Return the [X, Y] coordinate for the center point of the cell that contains the specified text.  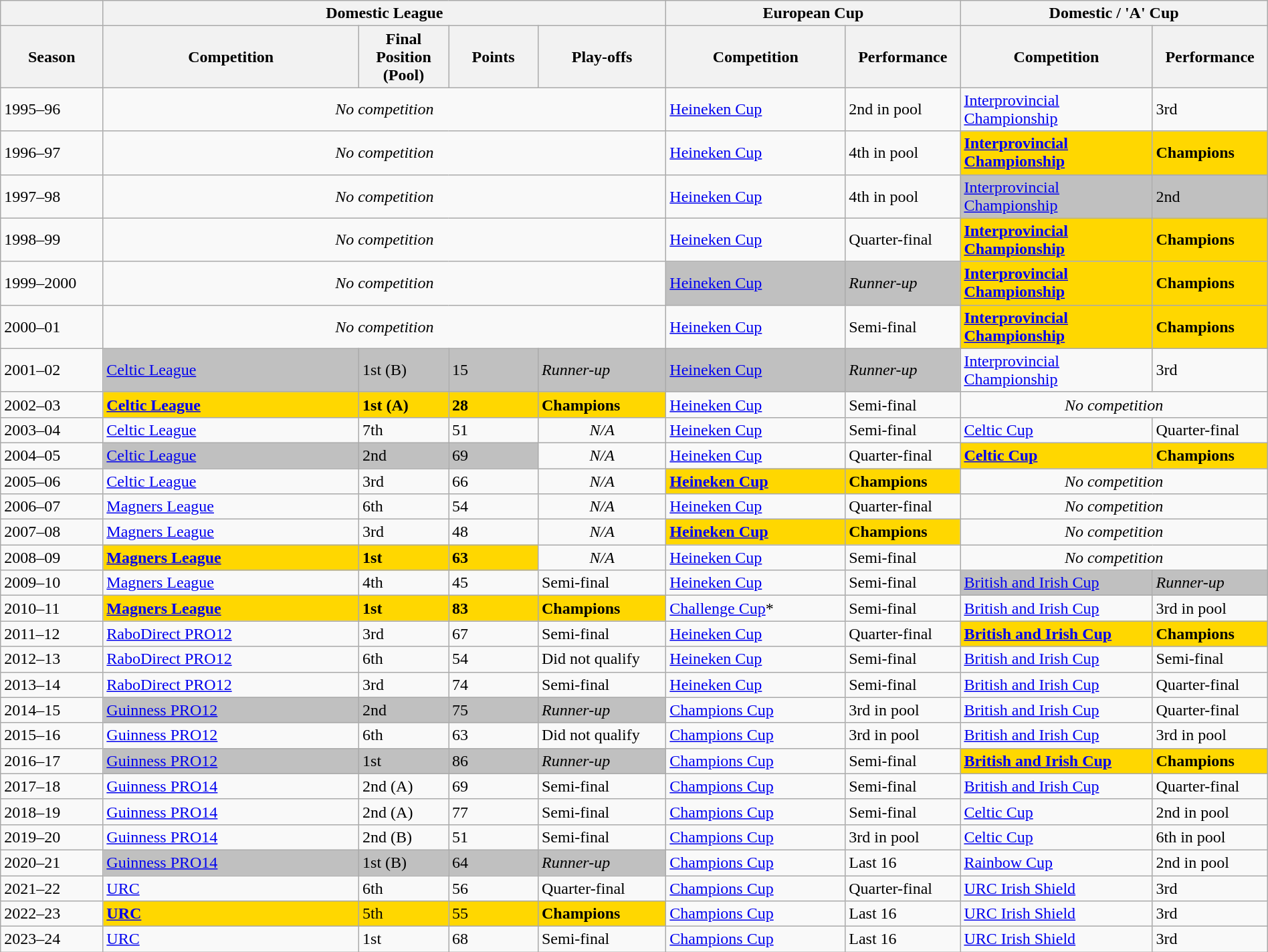
48 [493, 532]
2023–24 [52, 939]
2006–07 [52, 507]
2000–01 [52, 326]
1998–99 [52, 239]
2001–02 [52, 370]
83 [493, 608]
4th [404, 583]
Season [52, 57]
2020–21 [52, 862]
56 [493, 888]
66 [493, 481]
2007–08 [52, 532]
1st (A) [404, 404]
Play-offs [602, 57]
Final Position (Pool) [404, 57]
2022–23 [52, 914]
45 [493, 583]
2008–09 [52, 558]
2010–11 [52, 608]
Points [493, 57]
2019–20 [52, 837]
67 [493, 634]
1995–96 [52, 110]
68 [493, 939]
European Cup [813, 13]
2016–17 [52, 761]
2012–13 [52, 659]
Domestic / 'A' Cup [1114, 13]
64 [493, 862]
Rainbow Cup [1057, 862]
2009–10 [52, 583]
1997–98 [52, 197]
74 [493, 685]
1999–2000 [52, 283]
2021–22 [52, 888]
2nd (B) [404, 837]
2014–15 [52, 710]
2017–18 [52, 786]
86 [493, 761]
77 [493, 812]
55 [493, 914]
Domestic League [385, 13]
1996–97 [52, 152]
2011–12 [52, 634]
6th in pool [1210, 837]
5th [404, 914]
Challenge Cup* [756, 608]
2013–14 [52, 685]
7th [404, 430]
2015–16 [52, 735]
2003–04 [52, 430]
15 [493, 370]
2002–03 [52, 404]
2004–05 [52, 455]
2005–06 [52, 481]
28 [493, 404]
75 [493, 710]
2018–19 [52, 812]
